Search for the cell housing the specified text and yield its (x, y) center coordinate. 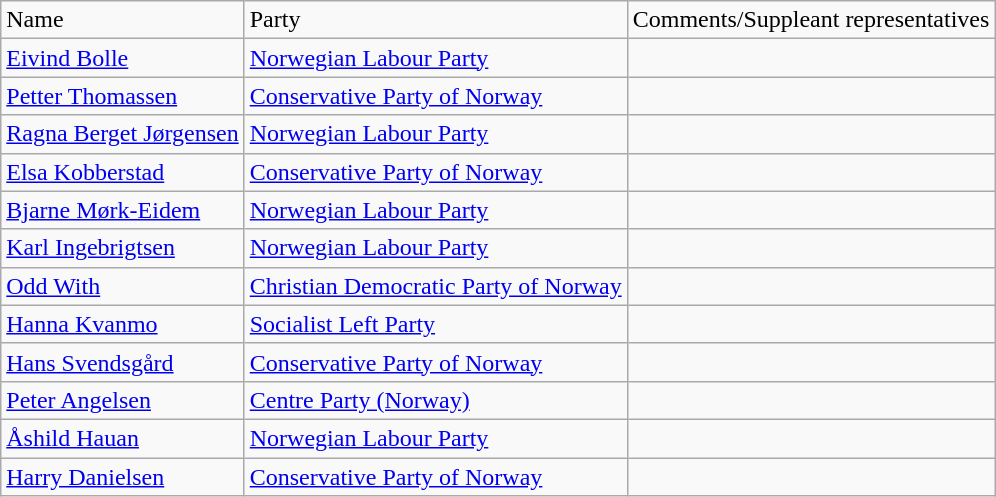
Odd With (122, 286)
Hans Svendsgård (122, 362)
Party (436, 20)
Peter Angelsen (122, 400)
Centre Party (Norway) (436, 400)
Harry Danielsen (122, 477)
Comments/Suppleant representatives (811, 20)
Petter Thomassen (122, 96)
Christian Democratic Party of Norway (436, 286)
Eivind Bolle (122, 58)
Bjarne Mørk-Eidem (122, 210)
Name (122, 20)
Elsa Kobberstad (122, 172)
Socialist Left Party (436, 324)
Ragna Berget Jørgensen (122, 134)
Åshild Hauan (122, 438)
Karl Ingebrigtsen (122, 248)
Hanna Kvanmo (122, 324)
